Capture the cell that displays the provided text and extract its (X, Y) central coordinate. 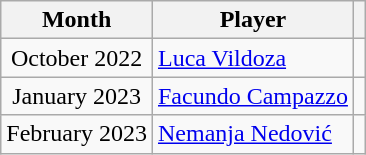
January 2023 (77, 96)
Player (252, 20)
October 2022 (77, 58)
February 2023 (77, 134)
Facundo Campazzo (252, 96)
Month (77, 20)
Nemanja Nedović (252, 134)
Luca Vildoza (252, 58)
